Provide the (X, Y) coordinate of the cell's center where the given text is located.  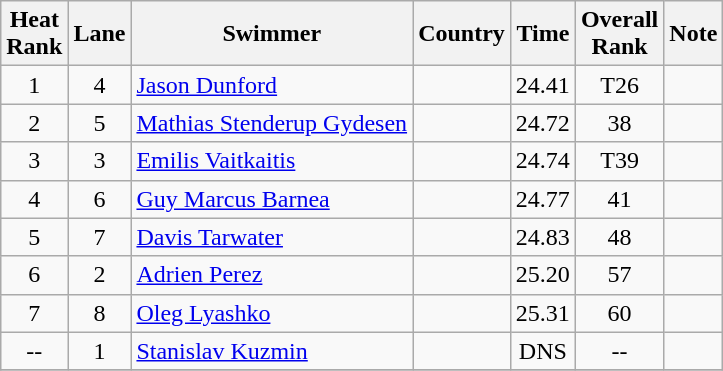
Emilis Vaitkaitis (272, 161)
25.20 (542, 275)
24.83 (542, 237)
48 (619, 237)
Heat Rank (34, 34)
Guy Marcus Barnea (272, 199)
24.74 (542, 161)
38 (619, 123)
Note (694, 34)
57 (619, 275)
T39 (619, 161)
Time (542, 34)
Stanislav Kuzmin (272, 351)
24.72 (542, 123)
Jason Dunford (272, 85)
25.31 (542, 313)
OverallRank (619, 34)
T26 (619, 85)
60 (619, 313)
Country (462, 34)
Lane (100, 34)
Swimmer (272, 34)
DNS (542, 351)
Adrien Perez (272, 275)
24.77 (542, 199)
Davis Tarwater (272, 237)
Mathias Stenderup Gydesen (272, 123)
8 (100, 313)
24.41 (542, 85)
41 (619, 199)
Oleg Lyashko (272, 313)
